Determine the (x, y) coordinate at the center of the cell enclosing the given text.  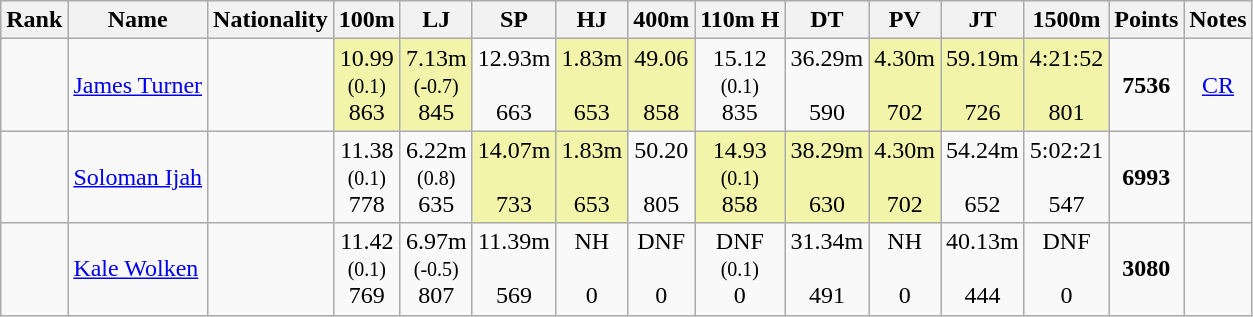
Kale Wolken (138, 269)
11.39m569 (514, 269)
LJ (436, 20)
DNF(0.1)0 (740, 269)
7536 (1146, 85)
100m (366, 20)
CR (1218, 85)
Name (138, 20)
HJ (592, 20)
James Turner (138, 85)
Points (1146, 20)
36.29m590 (827, 85)
54.24m652 (983, 177)
JT (983, 20)
12.93m663 (514, 85)
15.12(0.1)835 (740, 85)
DT (827, 20)
40.13m444 (983, 269)
10.99(0.1)863 (366, 85)
11.38(0.1)778 (366, 177)
6993 (1146, 177)
59.19m726 (983, 85)
SP (514, 20)
1500m (1066, 20)
Notes (1218, 20)
50.20805 (662, 177)
38.29m630 (827, 177)
4:21:52801 (1066, 85)
Soloman Ijah (138, 177)
7.13m(-0.7)845 (436, 85)
5:02:21547 (1066, 177)
Nationality (271, 20)
31.34m491 (827, 269)
6.97m(-0.5)807 (436, 269)
6.22m(0.8)635 (436, 177)
49.06858 (662, 85)
14.93(0.1)858 (740, 177)
11.42(0.1)769 (366, 269)
400m (662, 20)
110m H (740, 20)
Rank (34, 20)
14.07m733 (514, 177)
PV (905, 20)
3080 (1146, 269)
